Capture the cell that displays the provided text and extract its (X, Y) central coordinate. 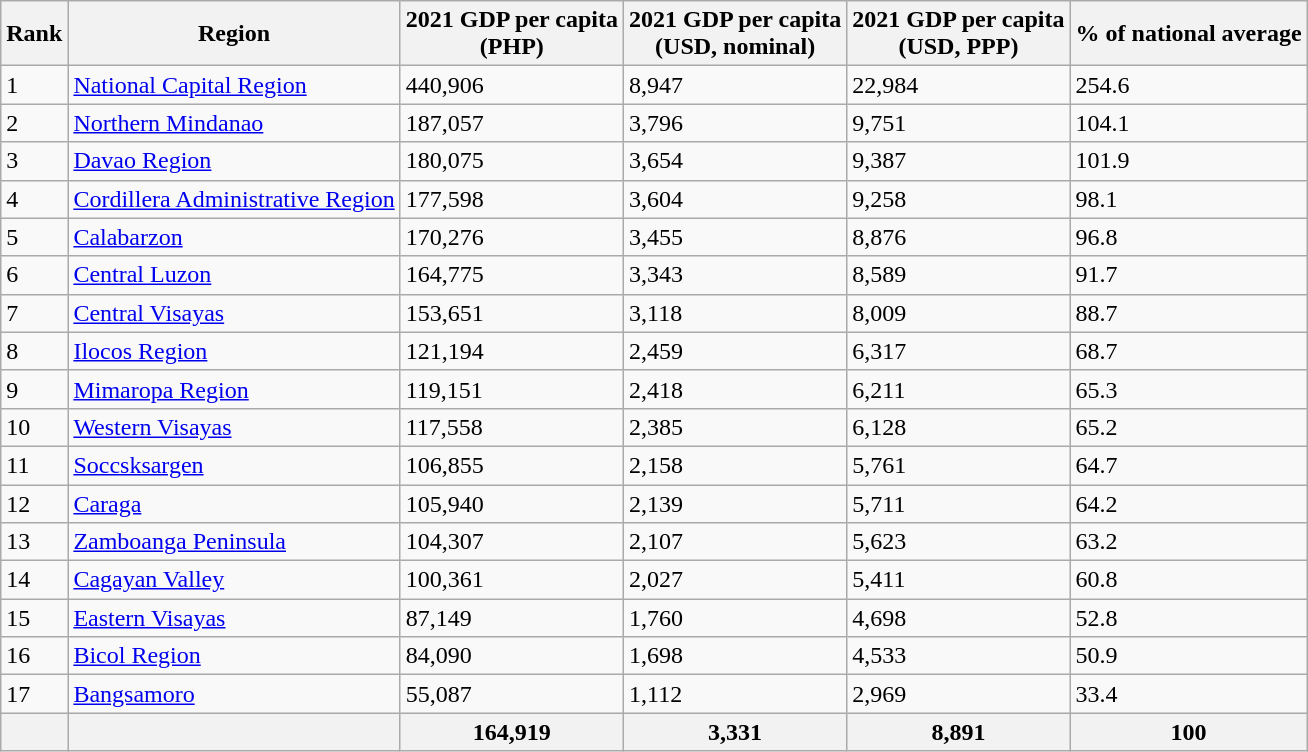
8,891 (958, 732)
63.2 (1188, 542)
117,558 (512, 427)
170,276 (512, 237)
60.8 (1188, 580)
4,533 (958, 656)
3,331 (734, 732)
104.1 (1188, 123)
9,751 (958, 123)
3 (34, 161)
Bicol Region (234, 656)
9 (34, 389)
64.7 (1188, 465)
13 (34, 542)
3,796 (734, 123)
91.7 (1188, 275)
1 (34, 85)
100 (1188, 732)
2,158 (734, 465)
180,075 (512, 161)
4,698 (958, 618)
2,418 (734, 389)
106,855 (512, 465)
2021 GDP per capita(USD, PPP) (958, 34)
Western Visayas (234, 427)
440,906 (512, 85)
National Capital Region (234, 85)
3,455 (734, 237)
2,107 (734, 542)
Eastern Visayas (234, 618)
100,361 (512, 580)
177,598 (512, 199)
Cordillera Administrative Region (234, 199)
105,940 (512, 503)
17 (34, 694)
2021 GDP per capita(USD, nominal) (734, 34)
5,623 (958, 542)
96.8 (1188, 237)
2,385 (734, 427)
2 (34, 123)
52.8 (1188, 618)
16 (34, 656)
3,118 (734, 313)
8 (34, 351)
2021 GDP per capita(PHP) (512, 34)
1,112 (734, 694)
4 (34, 199)
2,027 (734, 580)
68.7 (1188, 351)
2,969 (958, 694)
8,947 (734, 85)
14 (34, 580)
164,775 (512, 275)
12 (34, 503)
84,090 (512, 656)
164,919 (512, 732)
88.7 (1188, 313)
11 (34, 465)
101.9 (1188, 161)
6 (34, 275)
15 (34, 618)
87,149 (512, 618)
98.1 (1188, 199)
Mimaropa Region (234, 389)
187,057 (512, 123)
254.6 (1188, 85)
153,651 (512, 313)
65.2 (1188, 427)
1,698 (734, 656)
119,151 (512, 389)
Central Visayas (234, 313)
104,307 (512, 542)
6,317 (958, 351)
Calabarzon (234, 237)
Davao Region (234, 161)
22,984 (958, 85)
3,604 (734, 199)
64.2 (1188, 503)
5,411 (958, 580)
3,654 (734, 161)
Zamboanga Peninsula (234, 542)
8,009 (958, 313)
Northern Mindanao (234, 123)
Rank (34, 34)
7 (34, 313)
Region (234, 34)
9,258 (958, 199)
8,589 (958, 275)
33.4 (1188, 694)
9,387 (958, 161)
% of national average (1188, 34)
Bangsamoro (234, 694)
Central Luzon (234, 275)
8,876 (958, 237)
3,343 (734, 275)
Soccsksargen (234, 465)
50.9 (1188, 656)
1,760 (734, 618)
121,194 (512, 351)
10 (34, 427)
65.3 (1188, 389)
5,711 (958, 503)
Cagayan Valley (234, 580)
2,459 (734, 351)
Ilocos Region (234, 351)
2,139 (734, 503)
6,128 (958, 427)
Caraga (234, 503)
5,761 (958, 465)
6,211 (958, 389)
55,087 (512, 694)
5 (34, 237)
